Identify which cell holds the provided text, then report its (x, y) central coordinate. 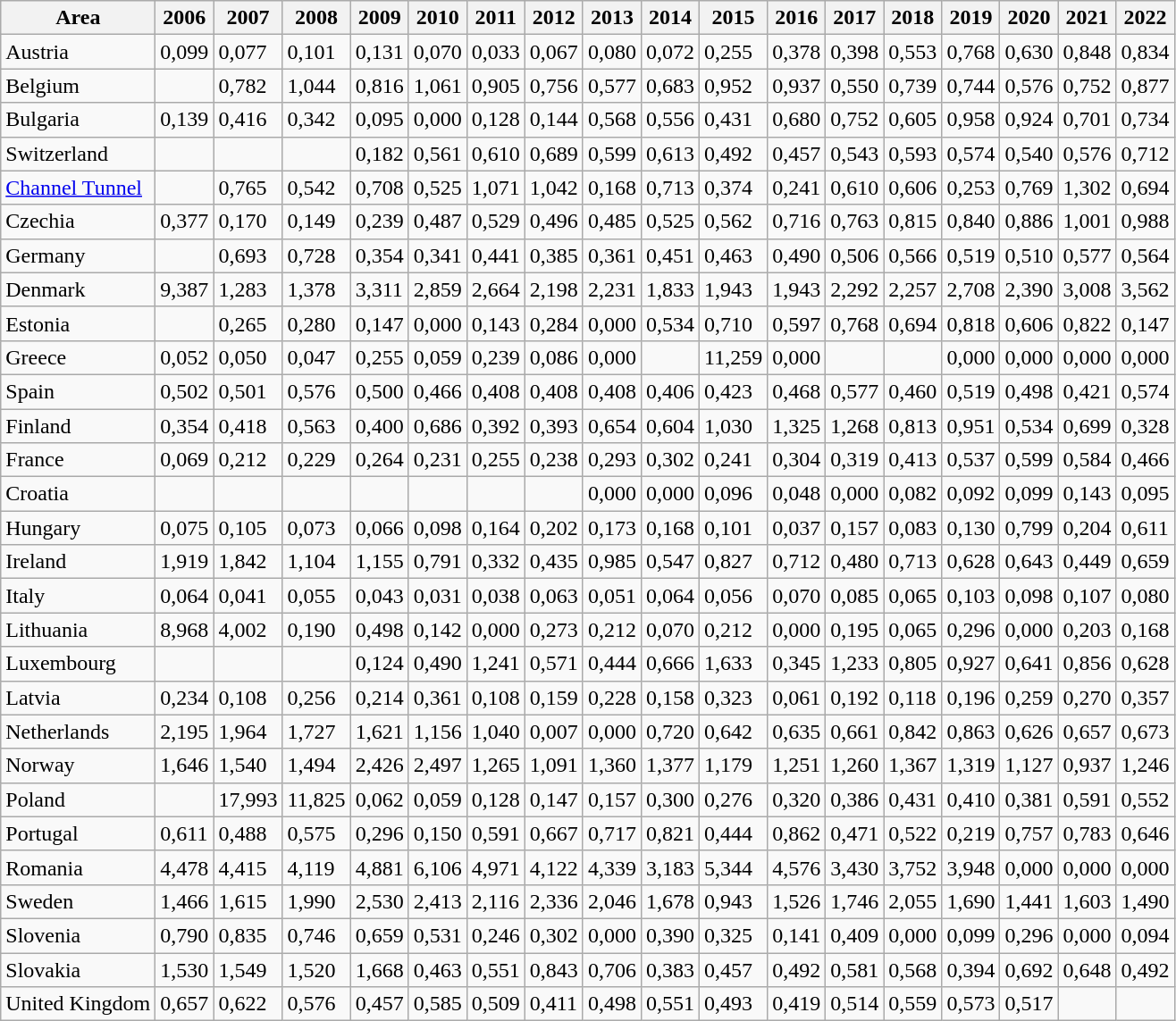
0,575 (316, 833)
0,708 (379, 188)
0,500 (379, 391)
0,877 (1146, 86)
0,264 (379, 460)
0,471 (854, 833)
0,842 (913, 732)
4,881 (379, 867)
0,692 (1029, 969)
4,119 (316, 867)
0,392 (495, 426)
0,952 (733, 86)
0,734 (1146, 120)
2,195 (184, 732)
0,757 (1029, 833)
1,530 (184, 969)
0,783 (1087, 833)
17,993 (248, 799)
1,268 (854, 426)
0,573 (970, 1004)
0,630 (1029, 52)
0,613 (670, 154)
1,260 (854, 766)
0,182 (379, 154)
2,664 (495, 289)
Lithuania (79, 630)
1,919 (184, 562)
0,061 (797, 698)
0,522 (913, 833)
0,190 (316, 630)
0,072 (670, 52)
0,626 (1029, 732)
0,231 (438, 460)
Norway (79, 766)
0,096 (733, 494)
1,633 (733, 664)
1,678 (670, 901)
0,501 (248, 391)
9,387 (184, 289)
0,765 (248, 188)
1,603 (1087, 901)
0,827 (733, 562)
11,259 (733, 357)
0,038 (495, 596)
1,490 (1146, 901)
0,441 (495, 255)
1,104 (316, 562)
0,031 (438, 596)
0,566 (913, 255)
0,460 (913, 391)
0,667 (554, 833)
0,419 (797, 1004)
0,284 (554, 323)
0,056 (733, 596)
Portugal (79, 833)
0,293 (611, 460)
0,055 (316, 596)
0,050 (248, 357)
0,219 (970, 833)
0,531 (438, 935)
Channel Tunnel (79, 188)
Belgium (79, 86)
0,320 (797, 799)
0,790 (184, 935)
0,666 (670, 664)
2,413 (438, 901)
0,107 (1087, 596)
2,390 (1029, 289)
0,584 (1087, 460)
0,716 (797, 222)
0,124 (379, 664)
0,593 (913, 154)
0,553 (913, 52)
Switzerland (79, 154)
0,130 (970, 528)
Bulgaria (79, 120)
0,739 (913, 86)
0,393 (554, 426)
0,394 (970, 969)
0,421 (1087, 391)
0,537 (970, 460)
2022 (1146, 18)
0,416 (248, 120)
0,514 (854, 1004)
2,426 (379, 766)
2,530 (379, 901)
0,782 (248, 86)
0,246 (495, 935)
1,377 (670, 766)
0,149 (316, 222)
Area (79, 18)
0,323 (733, 698)
0,728 (316, 255)
0,822 (1087, 323)
0,139 (184, 120)
0,007 (554, 732)
0,834 (1146, 52)
0,158 (670, 698)
2,198 (554, 289)
0,597 (797, 323)
0,821 (670, 833)
2013 (611, 18)
0,451 (670, 255)
0,605 (913, 120)
Hungary (79, 528)
0,683 (670, 86)
0,086 (554, 357)
0,332 (495, 562)
3,183 (670, 867)
0,562 (733, 222)
4,576 (797, 867)
0,377 (184, 222)
0,863 (970, 732)
0,951 (970, 426)
1,302 (1087, 188)
0,805 (913, 664)
0,073 (316, 528)
0,540 (1029, 154)
0,325 (733, 935)
4,122 (554, 867)
0,564 (1146, 255)
Slovenia (79, 935)
0,744 (970, 86)
0,048 (797, 494)
0,840 (970, 222)
0,848 (1087, 52)
0,204 (1087, 528)
0,468 (797, 391)
0,280 (316, 323)
1,127 (1029, 766)
0,192 (854, 698)
0,328 (1146, 426)
2020 (1029, 18)
Romania (79, 867)
1,091 (554, 766)
0,571 (554, 664)
1,367 (913, 766)
2014 (670, 18)
1,042 (554, 188)
1,044 (316, 86)
0,385 (554, 255)
0,686 (438, 426)
0,265 (248, 323)
0,927 (970, 664)
Greece (79, 357)
0,646 (1146, 833)
1,549 (248, 969)
1,071 (495, 188)
4,002 (248, 630)
2,708 (970, 289)
Netherlands (79, 732)
0,818 (970, 323)
1,526 (797, 901)
8,968 (184, 630)
3,430 (854, 867)
0,075 (184, 528)
0,406 (670, 391)
0,173 (611, 528)
0,648 (1087, 969)
Estonia (79, 323)
1,030 (733, 426)
0,259 (1029, 698)
0,256 (316, 698)
0,943 (733, 901)
France (79, 460)
4,478 (184, 867)
1,155 (379, 562)
1,040 (495, 732)
0,542 (316, 188)
4,415 (248, 867)
0,493 (733, 1004)
0,150 (438, 833)
0,717 (611, 833)
0,067 (554, 52)
1,964 (248, 732)
0,661 (854, 732)
0,202 (554, 528)
0,556 (670, 120)
0,051 (611, 596)
0,118 (913, 698)
2008 (316, 18)
0,487 (438, 222)
0,400 (379, 426)
2006 (184, 18)
0,398 (854, 52)
0,043 (379, 596)
0,319 (854, 460)
2,046 (611, 901)
1,319 (970, 766)
1,441 (1029, 901)
Germany (79, 255)
0,529 (495, 222)
Ireland (79, 562)
0,509 (495, 1004)
0,988 (1146, 222)
2,497 (438, 766)
1,690 (970, 901)
1,668 (379, 969)
United Kingdom (79, 1004)
0,037 (797, 528)
0,300 (670, 799)
0,563 (316, 426)
1,233 (854, 664)
0,706 (611, 969)
5,344 (733, 867)
0,410 (970, 799)
0,085 (854, 596)
0,041 (248, 596)
0,559 (913, 1004)
Austria (79, 52)
0,304 (797, 460)
0,164 (495, 528)
0,561 (438, 154)
0,141 (797, 935)
3,311 (379, 289)
2016 (797, 18)
0,105 (248, 528)
Spain (79, 391)
0,862 (797, 833)
0,345 (797, 664)
0,689 (554, 154)
2007 (248, 18)
2,336 (554, 901)
0,813 (913, 426)
2,231 (611, 289)
1,251 (797, 766)
0,654 (611, 426)
0,052 (184, 357)
0,378 (797, 52)
Italy (79, 596)
0,449 (1087, 562)
0,843 (554, 969)
2,859 (438, 289)
1,246 (1146, 766)
0,693 (248, 255)
1,990 (316, 901)
1,833 (670, 289)
2012 (554, 18)
0,552 (1146, 799)
0,673 (1146, 732)
0,958 (970, 120)
0,203 (1087, 630)
1,621 (379, 732)
1,378 (316, 289)
0,082 (913, 494)
1,001 (1087, 222)
0,485 (611, 222)
2015 (733, 18)
0,510 (1029, 255)
0,604 (670, 426)
0,214 (379, 698)
4,971 (495, 867)
2009 (379, 18)
0,506 (854, 255)
0,083 (913, 528)
1,615 (248, 901)
2,055 (913, 901)
Denmark (79, 289)
0,720 (670, 732)
1,494 (316, 766)
0,905 (495, 86)
0,886 (1029, 222)
0,769 (1029, 188)
0,517 (1029, 1004)
0,386 (854, 799)
0,383 (670, 969)
0,273 (554, 630)
0,641 (1029, 664)
1,727 (316, 732)
Slovakia (79, 969)
0,077 (248, 52)
3,948 (970, 867)
0,701 (1087, 120)
2,257 (913, 289)
0,253 (970, 188)
2,292 (854, 289)
0,642 (733, 732)
0,409 (854, 935)
Czechia (79, 222)
0,815 (913, 222)
1,325 (797, 426)
0,502 (184, 391)
0,635 (797, 732)
Croatia (79, 494)
1,520 (316, 969)
4,339 (611, 867)
0,550 (854, 86)
3,562 (1146, 289)
1,061 (438, 86)
11,825 (316, 799)
0,585 (438, 1004)
0,581 (854, 969)
0,069 (184, 460)
0,357 (1146, 698)
0,411 (554, 1004)
0,381 (1029, 799)
0,276 (733, 799)
0,341 (438, 255)
1,241 (495, 664)
0,756 (554, 86)
0,142 (438, 630)
0,144 (554, 120)
0,131 (379, 52)
0,103 (970, 596)
1,746 (854, 901)
0,418 (248, 426)
0,390 (670, 935)
0,033 (495, 52)
Latvia (79, 698)
6,106 (438, 867)
0,170 (248, 222)
0,746 (316, 935)
0,234 (184, 698)
0,710 (733, 323)
0,342 (316, 120)
0,924 (1029, 120)
0,228 (611, 698)
Sweden (79, 901)
0,816 (379, 86)
Luxembourg (79, 664)
1,646 (184, 766)
0,496 (554, 222)
1,156 (438, 732)
1,540 (248, 766)
0,699 (1087, 426)
Finland (79, 426)
0,374 (733, 188)
0,480 (854, 562)
1,265 (495, 766)
2010 (438, 18)
0,985 (611, 562)
2,116 (495, 901)
0,238 (554, 460)
3,752 (913, 867)
0,763 (854, 222)
1,360 (611, 766)
0,062 (379, 799)
0,063 (554, 596)
0,195 (854, 630)
0,047 (316, 357)
2021 (1087, 18)
0,488 (248, 833)
0,799 (1029, 528)
0,643 (1029, 562)
0,423 (733, 391)
1,179 (733, 766)
0,196 (970, 698)
1,466 (184, 901)
1,842 (248, 562)
2011 (495, 18)
0,092 (970, 494)
2019 (970, 18)
0,856 (1087, 664)
1,283 (248, 289)
0,159 (554, 698)
0,435 (554, 562)
0,066 (379, 528)
3,008 (1087, 289)
0,413 (913, 460)
0,094 (1146, 935)
0,543 (854, 154)
0,622 (248, 1004)
0,229 (316, 460)
0,791 (438, 562)
2018 (913, 18)
2017 (854, 18)
0,680 (797, 120)
0,270 (1087, 698)
Poland (79, 799)
0,547 (670, 562)
0,835 (248, 935)
